Extract the [x, y] coordinate from the center of the cell holding the provided text.  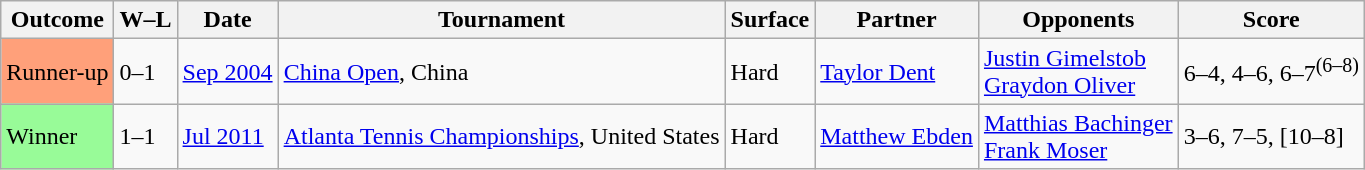
Jul 2011 [228, 136]
6–4, 4–6, 6–7(6–8) [1271, 72]
W–L [146, 20]
Score [1271, 20]
Winner [58, 136]
Justin Gimelstob Graydon Oliver [1078, 72]
Date [228, 20]
Sep 2004 [228, 72]
China Open, China [502, 72]
1–1 [146, 136]
Taylor Dent [897, 72]
Partner [897, 20]
Matthias Bachinger Frank Moser [1078, 136]
3–6, 7–5, [10–8] [1271, 136]
Opponents [1078, 20]
Outcome [58, 20]
Tournament [502, 20]
Atlanta Tennis Championships, United States [502, 136]
Runner-up [58, 72]
Surface [770, 20]
Matthew Ebden [897, 136]
0–1 [146, 72]
